Determine the (X, Y) coordinate at the center of the cell enclosing the given text.  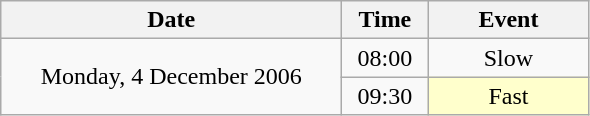
Slow (508, 58)
Time (385, 20)
Fast (508, 96)
09:30 (385, 96)
Monday, 4 December 2006 (172, 77)
Date (172, 20)
Event (508, 20)
08:00 (385, 58)
